Search for the cell housing the specified text and yield its [X, Y] center coordinate. 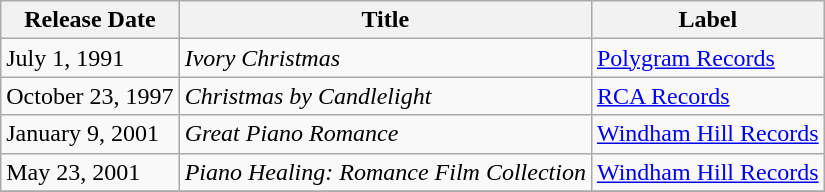
Ivory Christmas [385, 58]
January 9, 2001 [90, 134]
RCA Records [708, 96]
Release Date [90, 20]
Label [708, 20]
October 23, 1997 [90, 96]
Polygram Records [708, 58]
May 23, 2001 [90, 172]
Great Piano Romance [385, 134]
Christmas by Candlelight [385, 96]
Piano Healing: Romance Film Collection [385, 172]
July 1, 1991 [90, 58]
Title [385, 20]
